Locate the cell with the specified text and output its [x, y] center coordinate. 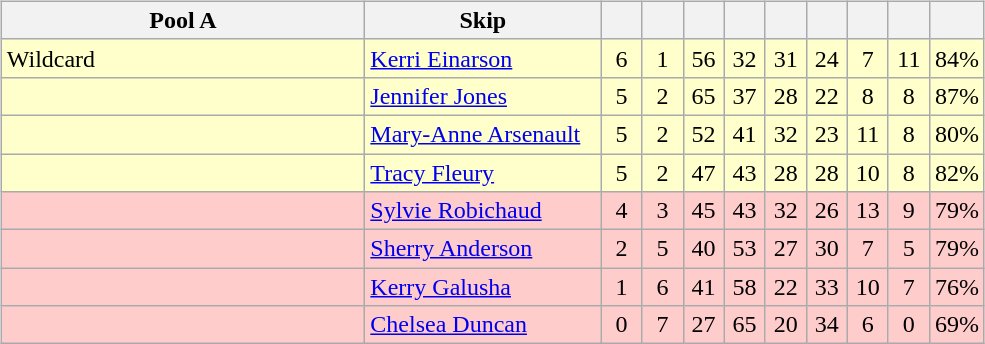
76% [956, 287]
26 [826, 211]
Mary-Anne Arsenault [483, 134]
45 [704, 211]
4 [622, 211]
Tracy Fleury [483, 173]
30 [826, 249]
33 [826, 287]
82% [956, 173]
47 [704, 173]
Sherry Anderson [483, 249]
58 [744, 287]
3 [662, 211]
9 [908, 211]
37 [744, 96]
40 [704, 249]
52 [704, 134]
24 [826, 58]
23 [826, 134]
Kerry Galusha [483, 287]
Wildcard [183, 58]
34 [826, 325]
13 [868, 211]
Skip [483, 20]
Kerri Einarson [483, 58]
Jennifer Jones [483, 96]
Pool A [183, 20]
31 [786, 58]
53 [744, 249]
Sylvie Robichaud [483, 211]
56 [704, 58]
80% [956, 134]
84% [956, 58]
Chelsea Duncan [483, 325]
20 [786, 325]
69% [956, 325]
87% [956, 96]
